Output the [X, Y] coordinate of the center of the cell containing the given text.  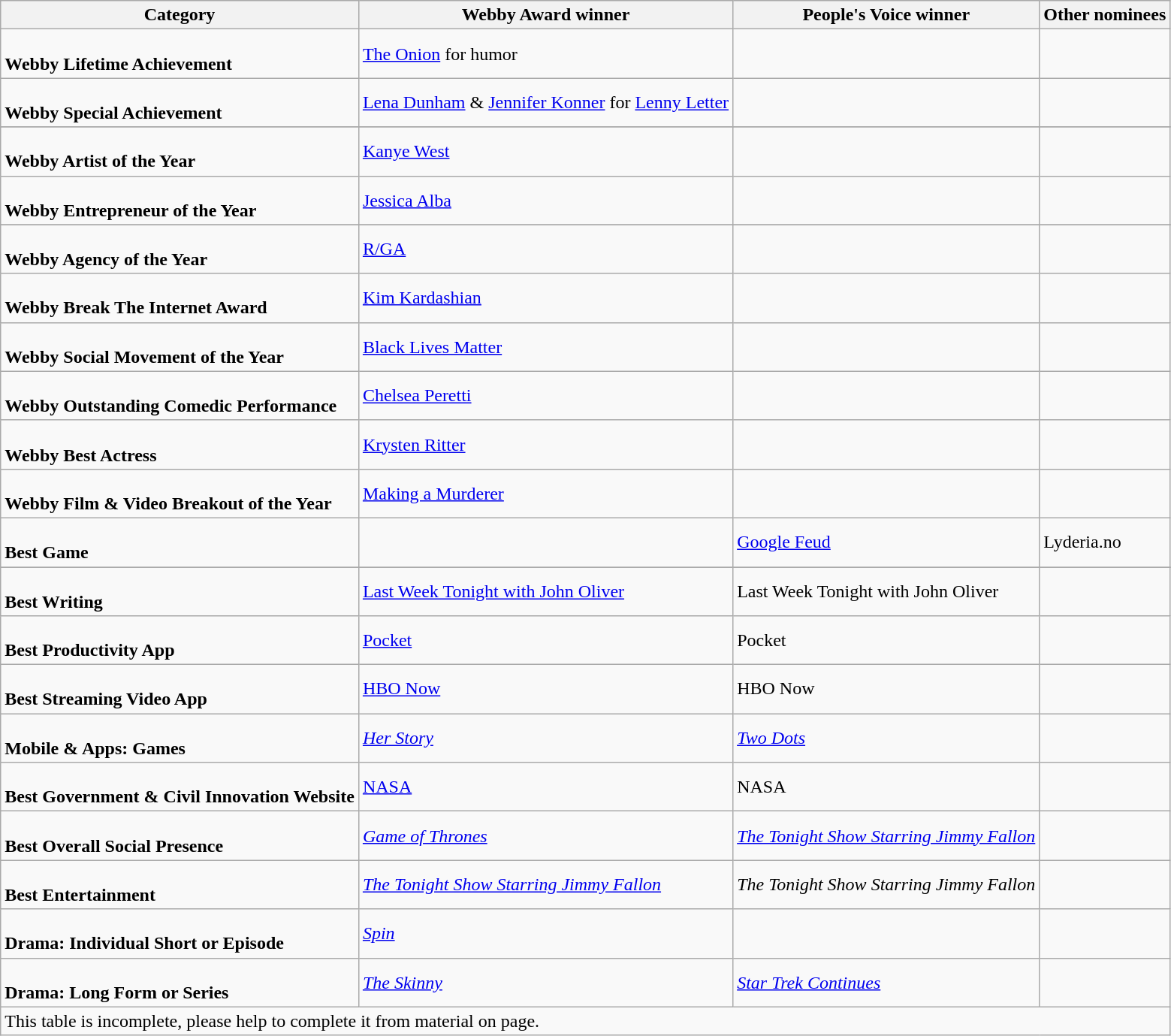
Best Overall Social Presence [180, 835]
Star Trek Continues [886, 983]
Kim Kardashian [545, 298]
Lyderia.no [1105, 542]
Krysten Ritter [545, 445]
Webby Best Actress [180, 445]
Best Government & Civil Innovation Website [180, 787]
Game of Thrones [545, 835]
Her Story [545, 738]
Kanye West [545, 152]
Webby Award winner [545, 15]
Webby Outstanding Comedic Performance [180, 395]
Best Productivity App [180, 640]
Webby Film & Video Breakout of the Year [180, 493]
People's Voice winner [886, 15]
Webby Break The Internet Award [180, 298]
Making a Murderer [545, 493]
Best Entertainment [180, 885]
Category [180, 15]
Webby Artist of the Year [180, 152]
This table is incomplete, please help to complete it from material on page. [586, 1021]
Spin [545, 933]
Jessica Alba [545, 200]
Webby Agency of the Year [180, 249]
The Skinny [545, 983]
Webby Special Achievement [180, 102]
The Onion for humor [545, 54]
Google Feud [886, 542]
Webby Lifetime Achievement [180, 54]
Other nominees [1105, 15]
Best Streaming Video App [180, 690]
Lena Dunham & Jennifer Konner for Lenny Letter [545, 102]
Webby Social Movement of the Year [180, 347]
Drama: Long Form or Series [180, 983]
Best Game [180, 542]
Mobile & Apps: Games [180, 738]
Drama: Individual Short or Episode [180, 933]
Two Dots [886, 738]
Best Writing [180, 590]
Chelsea Peretti [545, 395]
R/GA [545, 249]
Webby Entrepreneur of the Year [180, 200]
Black Lives Matter [545, 347]
